Pinpoint the cell where the given text exists, returning its (x, y) midpoint coordinate. 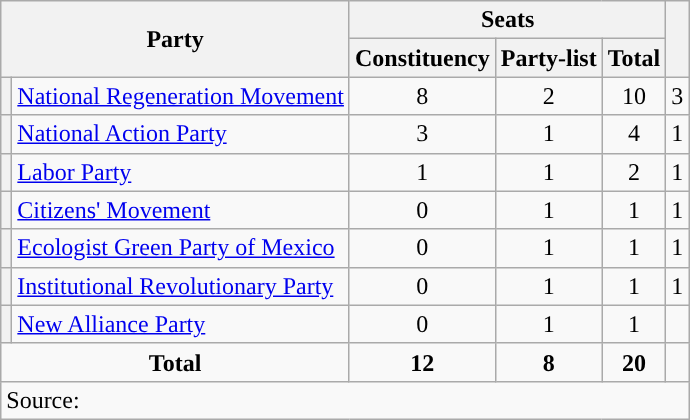
20 (634, 362)
Ecologist Green Party of Mexico (181, 248)
Labor Party (181, 172)
10 (634, 96)
4 (634, 134)
National Regeneration Movement (181, 96)
Party-list (548, 58)
New Alliance Party (181, 324)
Source: (345, 400)
12 (422, 362)
Party (176, 39)
Citizens' Movement (181, 210)
Seats (507, 20)
Institutional Revolutionary Party (181, 286)
Constituency (422, 58)
National Action Party (181, 134)
